Capture the cell that displays the provided text and extract its (X, Y) central coordinate. 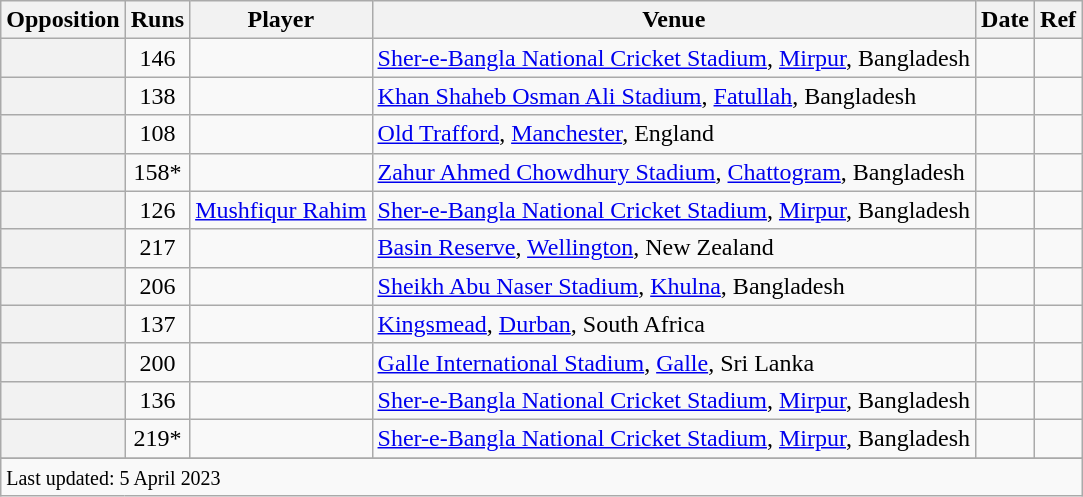
Last updated: 5 April 2023 (542, 477)
Date (1006, 20)
Old Trafford, Manchester, England (674, 134)
Player (281, 20)
146 (157, 58)
Ref (1058, 20)
Basin Reserve, Wellington, New Zealand (674, 248)
138 (157, 96)
Sheikh Abu Naser Stadium, Khulna, Bangladesh (674, 286)
200 (157, 362)
Mushfiqur Rahim (281, 210)
137 (157, 324)
Kingsmead, Durban, South Africa (674, 324)
Galle International Stadium, Galle, Sri Lanka (674, 362)
217 (157, 248)
Runs (157, 20)
Khan Shaheb Osman Ali Stadium, Fatullah, Bangladesh (674, 96)
206 (157, 286)
108 (157, 134)
Venue (674, 20)
219* (157, 438)
Zahur Ahmed Chowdhury Stadium, Chattogram, Bangladesh (674, 172)
158* (157, 172)
Opposition (63, 20)
136 (157, 400)
126 (157, 210)
